Extract the [X, Y] coordinate from the center of the cell holding the provided text.  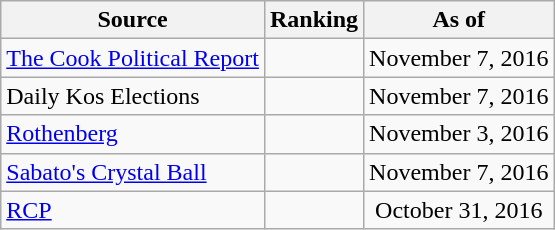
Rothenberg [133, 134]
Daily Kos Elections [133, 96]
The Cook Political Report [133, 58]
November 3, 2016 [459, 134]
As of [459, 20]
Source [133, 20]
October 31, 2016 [459, 210]
Sabato's Crystal Ball [133, 172]
RCP [133, 210]
Ranking [314, 20]
